Return (X, Y) of the center of cell containing provided text 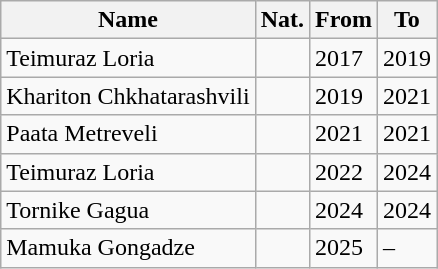
Name (128, 20)
– (406, 248)
2022 (343, 172)
2017 (343, 58)
Paata Metreveli (128, 134)
Mamuka Gongadze (128, 248)
2025 (343, 248)
Nat. (282, 20)
Tornike Gagua (128, 210)
From (343, 20)
To (406, 20)
Khariton Chkhatarashvili (128, 96)
